Return the [X, Y] coordinate for the center point of the cell that contains the specified text.  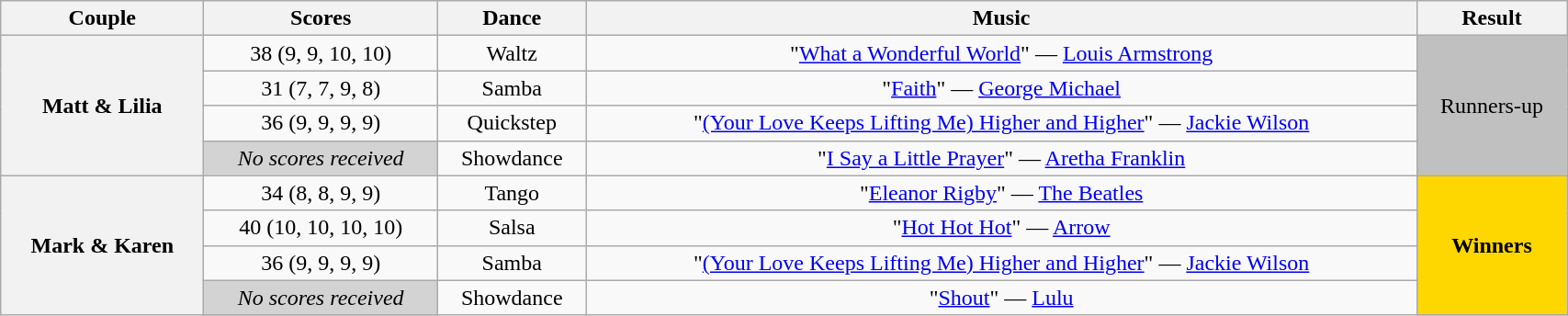
31 (7, 7, 9, 8) [321, 88]
Dance [512, 18]
Scores [321, 18]
38 (9, 9, 10, 10) [321, 53]
"Hot Hot Hot" — Arrow [1001, 228]
"I Say a Little Prayer" — Aretha Franklin [1001, 158]
"Faith" — George Michael [1001, 88]
Result [1492, 18]
Mark & Karen [103, 245]
Salsa [512, 228]
Quickstep [512, 123]
Winners [1492, 245]
"What a Wonderful World" — Louis Armstrong [1001, 53]
Matt & Lilia [103, 106]
34 (8, 8, 9, 9) [321, 193]
"Eleanor Rigby" — The Beatles [1001, 193]
Music [1001, 18]
"Shout" — Lulu [1001, 298]
Couple [103, 18]
Waltz [512, 53]
40 (10, 10, 10, 10) [321, 228]
Tango [512, 193]
Runners-up [1492, 106]
